Return [X, Y] of the center of cell containing provided text 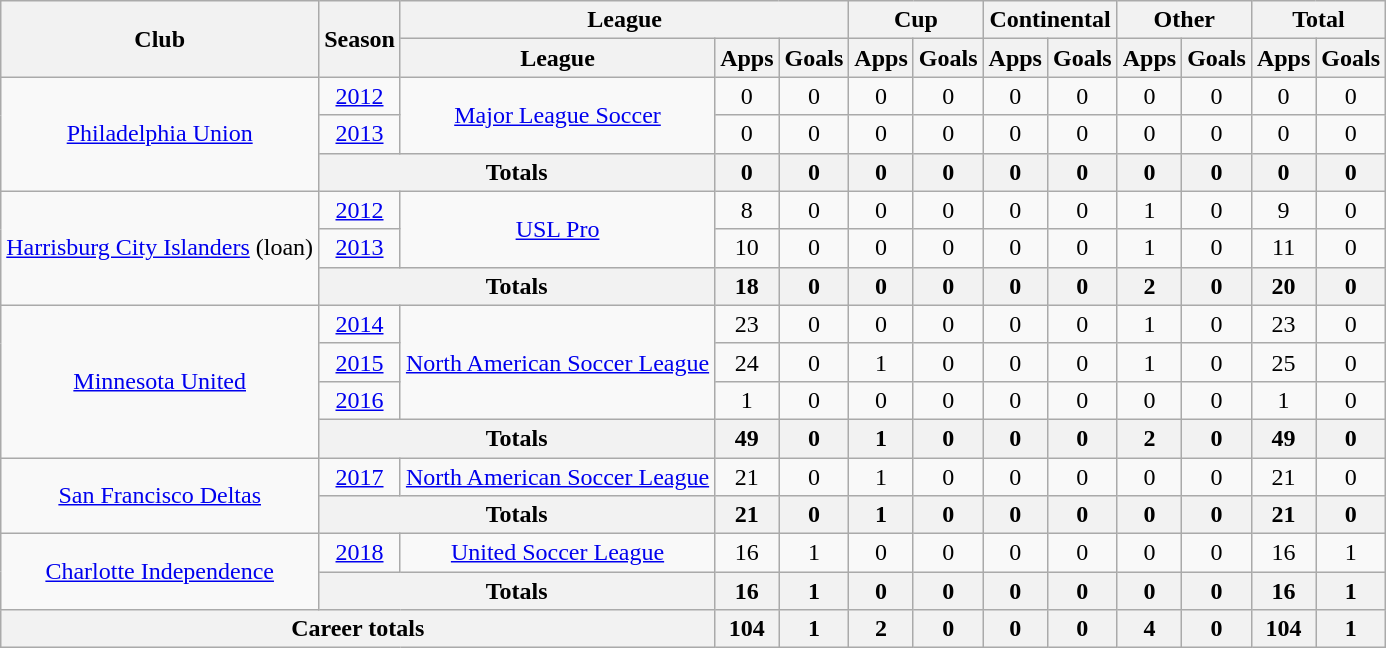
2016 [360, 400]
Philadelphia Union [160, 134]
Total [1318, 20]
Cup [916, 20]
18 [747, 286]
Minnesota United [160, 381]
Season [360, 39]
Continental [1050, 20]
United Soccer League [557, 553]
2017 [360, 477]
20 [1283, 286]
10 [747, 248]
25 [1283, 362]
24 [747, 362]
Harrisburg City Islanders (loan) [160, 248]
8 [747, 210]
Club [160, 39]
Charlotte Independence [160, 572]
11 [1283, 248]
San Francisco Deltas [160, 496]
9 [1283, 210]
2014 [360, 324]
USL Pro [557, 229]
2018 [360, 553]
2015 [360, 362]
Career totals [358, 629]
Other [1184, 20]
4 [1149, 629]
Major League Soccer [557, 115]
